Scan for the cell matching the given text and deliver its (x, y) coordinate at center. 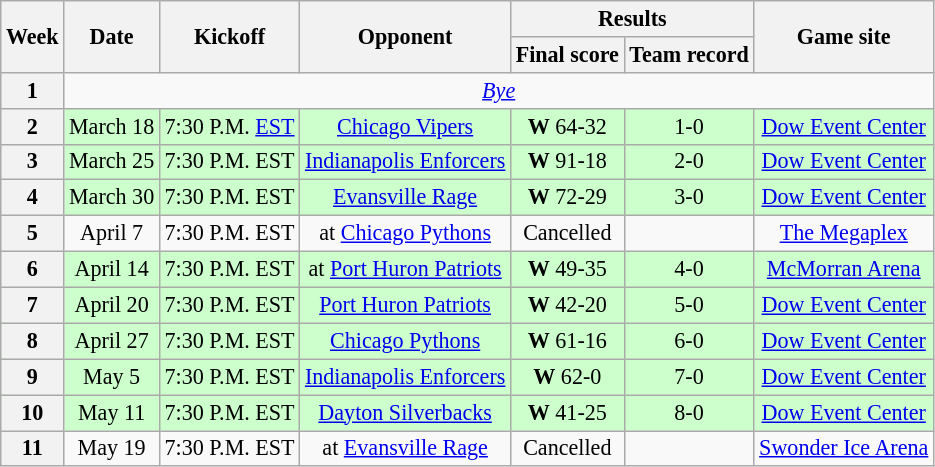
6-0 (689, 341)
W 42-20 (568, 305)
May 11 (112, 412)
9 (32, 377)
March 30 (112, 198)
7 (32, 305)
May 19 (112, 448)
2-0 (689, 162)
Final score (568, 54)
5 (32, 233)
Swonder Ice Arena (844, 448)
Bye (499, 90)
10 (32, 412)
1-0 (689, 126)
W 62-0 (568, 377)
Chicago Pythons (406, 341)
Dayton Silverbacks (406, 412)
at Evansville Rage (406, 448)
W 41-25 (568, 412)
7-0 (689, 377)
Kickoff (229, 36)
8 (32, 341)
at Port Huron Patriots (406, 269)
6 (32, 269)
W 64-32 (568, 126)
April 7 (112, 233)
March 25 (112, 162)
5-0 (689, 305)
Port Huron Patriots (406, 305)
Evansville Rage (406, 198)
W 91-18 (568, 162)
April 27 (112, 341)
11 (32, 448)
2 (32, 126)
May 5 (112, 377)
3 (32, 162)
McMorran Arena (844, 269)
4 (32, 198)
Chicago Vipers (406, 126)
W 49-35 (568, 269)
8-0 (689, 412)
W 72-29 (568, 198)
Date (112, 36)
4-0 (689, 269)
W 61-16 (568, 341)
Results (632, 18)
3-0 (689, 198)
at Chicago Pythons (406, 233)
The Megaplex (844, 233)
Opponent (406, 36)
April 14 (112, 269)
Game site (844, 36)
April 20 (112, 305)
March 18 (112, 126)
Team record (689, 54)
Week (32, 36)
1 (32, 90)
